Extract the (x, y) coordinate from the center of the cell holding the provided text.  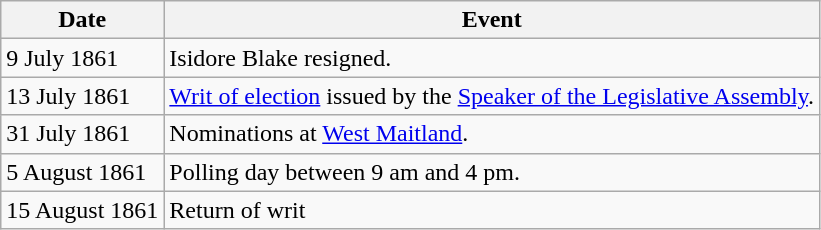
15 August 1861 (82, 210)
Writ of election issued by the Speaker of the Legislative Assembly. (492, 96)
Nominations at West Maitland. (492, 134)
Isidore Blake resigned. (492, 58)
5 August 1861 (82, 172)
13 July 1861 (82, 96)
9 July 1861 (82, 58)
31 July 1861 (82, 134)
Return of writ (492, 210)
Polling day between 9 am and 4 pm. (492, 172)
Date (82, 20)
Event (492, 20)
